Search for the cell housing the specified text and yield its [x, y] center coordinate. 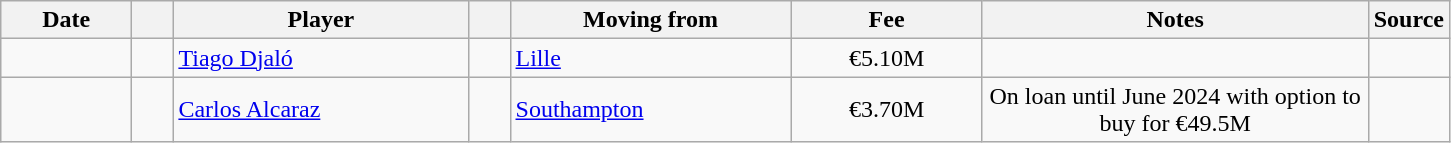
Southampton [650, 110]
Tiago Djaló [321, 58]
Date [66, 20]
On loan until June 2024 with option to buy for €49.5M [1175, 110]
Notes [1175, 20]
Fee [886, 20]
Carlos Alcaraz [321, 110]
Source [1408, 20]
Moving from [650, 20]
€5.10M [886, 58]
Player [321, 20]
€3.70M [886, 110]
Lille [650, 58]
